Detect which cell encompasses the target text, then output its (X, Y) center coordinate. 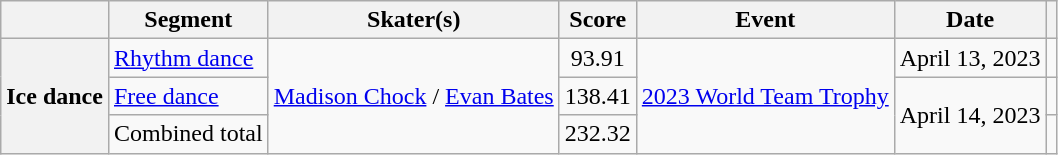
Ice dance (55, 96)
Combined total (188, 134)
2023 World Team Trophy (765, 96)
232.32 (598, 134)
Score (598, 20)
Segment (188, 20)
April 13, 2023 (970, 58)
Date (970, 20)
Event (765, 20)
Rhythm dance (188, 58)
138.41 (598, 96)
April 14, 2023 (970, 115)
93.91 (598, 58)
Free dance (188, 96)
Skater(s) (414, 20)
Madison Chock / Evan Bates (414, 96)
